Locate the cell with the specified text and output its (X, Y) center coordinate. 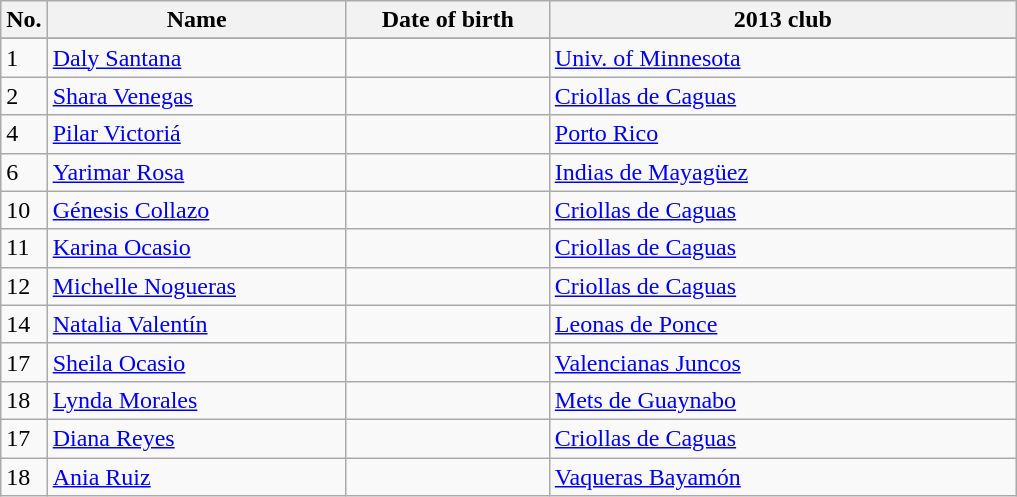
10 (24, 210)
Daly Santana (196, 58)
Valencianas Juncos (782, 362)
Date of birth (448, 20)
14 (24, 324)
Mets de Guaynabo (782, 400)
Indias de Mayagüez (782, 172)
2013 club (782, 20)
Shara Venegas (196, 96)
6 (24, 172)
11 (24, 248)
Génesis Collazo (196, 210)
Karina Ocasio (196, 248)
12 (24, 286)
1 (24, 58)
Pilar Victoriá (196, 134)
Diana Reyes (196, 438)
Vaqueras Bayamón (782, 477)
Leonas de Ponce (782, 324)
Ania Ruiz (196, 477)
Natalia Valentín (196, 324)
No. (24, 20)
Name (196, 20)
4 (24, 134)
Sheila Ocasio (196, 362)
Michelle Nogueras (196, 286)
Porto Rico (782, 134)
Lynda Morales (196, 400)
Univ. of Minnesota (782, 58)
Yarimar Rosa (196, 172)
2 (24, 96)
